Extract the (X, Y) coordinate from the center of the cell holding the provided text.  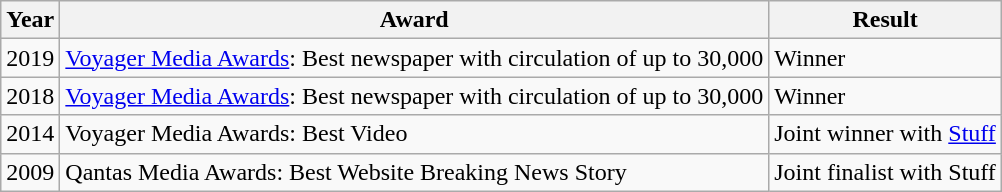
Joint winner with Stuff (886, 134)
Result (886, 20)
Voyager Media Awards: Best Video (414, 134)
Award (414, 20)
2009 (30, 172)
Qantas Media Awards: Best Website Breaking News Story (414, 172)
2018 (30, 96)
Joint finalist with Stuff (886, 172)
2019 (30, 58)
Year (30, 20)
2014 (30, 134)
